Find where the given text appears and provide that cell's center as [x, y] coordinate. 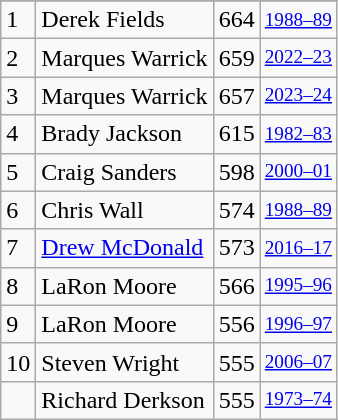
1995–96 [298, 286]
Chris Wall [124, 210]
1982–83 [298, 134]
615 [236, 134]
7 [18, 248]
2022–23 [298, 58]
566 [236, 286]
Brady Jackson [124, 134]
664 [236, 20]
8 [18, 286]
2016–17 [298, 248]
2 [18, 58]
2006–07 [298, 362]
1996–97 [298, 324]
556 [236, 324]
Steven Wright [124, 362]
10 [18, 362]
5 [18, 172]
574 [236, 210]
9 [18, 324]
6 [18, 210]
2000–01 [298, 172]
3 [18, 96]
1973–74 [298, 400]
657 [236, 96]
573 [236, 248]
4 [18, 134]
Craig Sanders [124, 172]
Drew McDonald [124, 248]
Derek Fields [124, 20]
2023–24 [298, 96]
659 [236, 58]
Richard Derkson [124, 400]
1 [18, 20]
598 [236, 172]
